Scan for the cell matching the given text and deliver its (x, y) coordinate at center. 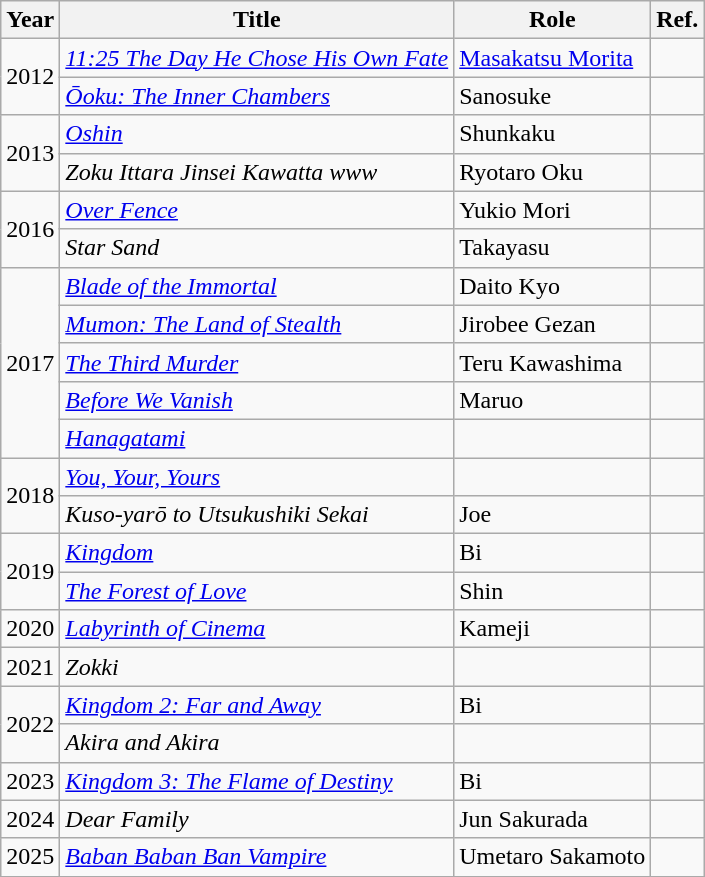
Shunkaku (552, 134)
Year (30, 20)
Oshin (257, 134)
2016 (30, 229)
Ōoku: The Inner Chambers (257, 96)
Zoku Ittara Jinsei Kawatta www (257, 172)
Shin (552, 591)
Jirobee Gezan (552, 324)
Kingdom 2: Far and Away (257, 705)
Kuso-yarō to Utsukushiki Sekai (257, 515)
Kameji (552, 629)
Baban Baban Ban Vampire (257, 857)
Sanosuke (552, 96)
11:25 The Day He Chose His Own Fate (257, 58)
Akira and Akira (257, 743)
2013 (30, 153)
2018 (30, 496)
Role (552, 20)
Umetaro Sakamoto (552, 857)
You, Your, Yours (257, 477)
Zokki (257, 667)
2022 (30, 724)
2025 (30, 857)
Dear Family (257, 819)
Mumon: The Land of Stealth (257, 324)
Joe (552, 515)
2019 (30, 572)
2017 (30, 362)
2023 (30, 781)
Ryotaro Oku (552, 172)
Hanagatami (257, 438)
Teru Kawashima (552, 362)
Jun Sakurada (552, 819)
Before We Vanish (257, 400)
Daito Kyo (552, 286)
Blade of the Immortal (257, 286)
Kingdom (257, 553)
Title (257, 20)
Over Fence (257, 210)
2021 (30, 667)
The Third Murder (257, 362)
The Forest of Love (257, 591)
Takayasu (552, 248)
2024 (30, 819)
Yukio Mori (552, 210)
Masakatsu Morita (552, 58)
Labyrinth of Cinema (257, 629)
Kingdom 3: The Flame of Destiny (257, 781)
2012 (30, 77)
2020 (30, 629)
Ref. (678, 20)
Maruo (552, 400)
Star Sand (257, 248)
